Extract the [X, Y] coordinate from the center of the cell holding the provided text.  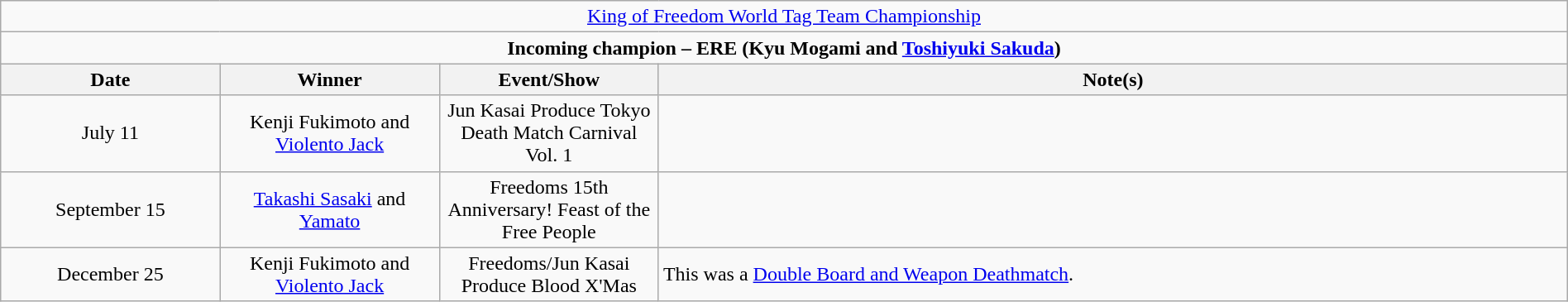
This was a Double Board and Weapon Deathmatch. [1113, 275]
Takashi Sasaki and Yamato [329, 209]
Winner [329, 79]
King of Freedom World Tag Team Championship [784, 17]
Note(s) [1113, 79]
December 25 [111, 275]
Freedoms/Jun Kasai Produce Blood X'Mas [549, 275]
Freedoms 15th Anniversary! Feast of the Free People [549, 209]
Event/Show [549, 79]
Jun Kasai Produce Tokyo Death Match Carnival Vol. 1 [549, 133]
Date [111, 79]
September 15 [111, 209]
July 11 [111, 133]
Incoming champion – ERE (Kyu Mogami and Toshiyuki Sakuda) [784, 48]
